Extract the (x, y) coordinate from the center of the cell holding the provided text.  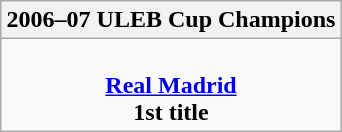
Real Madrid 1st title (171, 85)
2006–07 ULEB Cup Champions (171, 20)
